Return the [x, y] coordinate for the center point of the cell that contains the specified text.  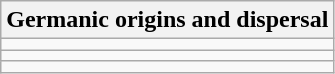
Germanic origins and dispersal [168, 20]
